Scan for the cell matching the given text and deliver its (x, y) coordinate at center. 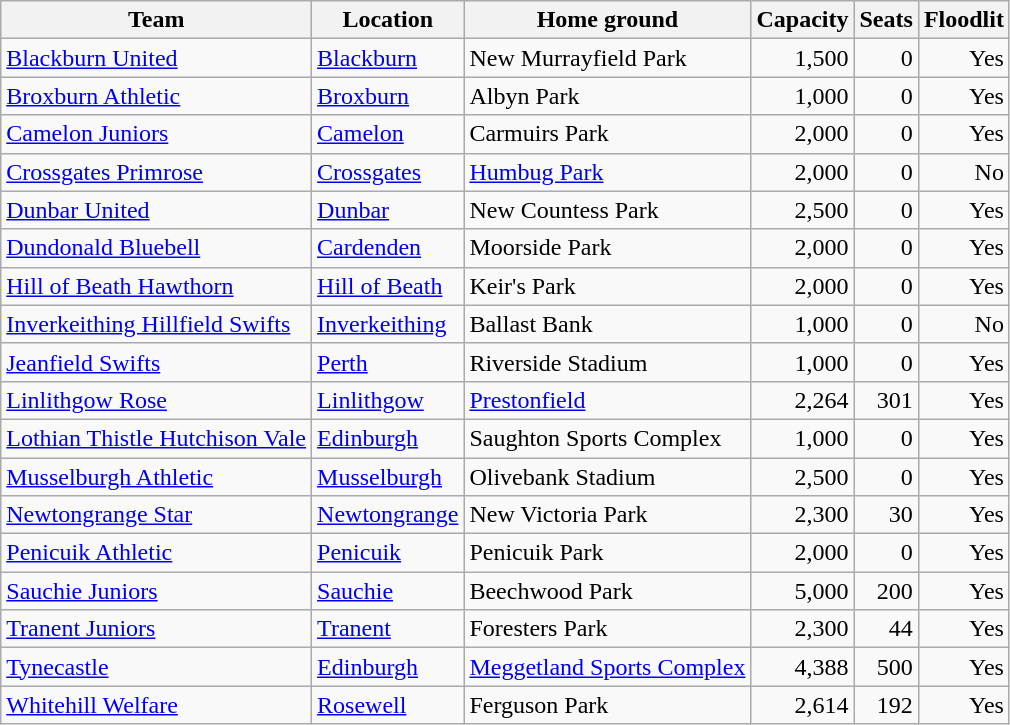
Foresters Park (608, 629)
Dundonald Bluebell (156, 248)
Keir's Park (608, 286)
Seats (886, 20)
30 (886, 515)
Capacity (802, 20)
Prestonfield (608, 400)
Camelon (388, 134)
Penicuik Park (608, 553)
Dunbar (388, 210)
Albyn Park (608, 96)
Blackburn United (156, 58)
5,000 (802, 591)
Jeanfield Swifts (156, 362)
New Countess Park (608, 210)
Dunbar United (156, 210)
New Murrayfield Park (608, 58)
Perth (388, 362)
Musselburgh Athletic (156, 477)
Sauchie Juniors (156, 591)
Beechwood Park (608, 591)
Hill of Beath Hawthorn (156, 286)
Cardenden (388, 248)
500 (886, 667)
Blackburn (388, 58)
200 (886, 591)
Crossgates Primrose (156, 172)
2,264 (802, 400)
Olivebank Stadium (608, 477)
Musselburgh (388, 477)
Sauchie (388, 591)
New Victoria Park (608, 515)
1,500 (802, 58)
Location (388, 20)
Crossgates (388, 172)
Rosewell (388, 705)
Linlithgow (388, 400)
Carmuirs Park (608, 134)
44 (886, 629)
Whitehill Welfare (156, 705)
Moorside Park (608, 248)
Newtongrange (388, 515)
Inverkeithing (388, 324)
Saughton Sports Complex (608, 438)
Camelon Juniors (156, 134)
Tranent Juniors (156, 629)
Hill of Beath (388, 286)
Tranent (388, 629)
Humbug Park (608, 172)
Linlithgow Rose (156, 400)
Inverkeithing Hillfield Swifts (156, 324)
Riverside Stadium (608, 362)
Penicuik Athletic (156, 553)
Ferguson Park (608, 705)
Team (156, 20)
Lothian Thistle Hutchison Vale (156, 438)
Penicuik (388, 553)
Meggetland Sports Complex (608, 667)
Broxburn (388, 96)
Ballast Bank (608, 324)
Floodlit (964, 20)
2,614 (802, 705)
Newtongrange Star (156, 515)
4,388 (802, 667)
Home ground (608, 20)
192 (886, 705)
Broxburn Athletic (156, 96)
Tynecastle (156, 667)
301 (886, 400)
